Output the [X, Y] coordinate of the center of the cell containing the given text.  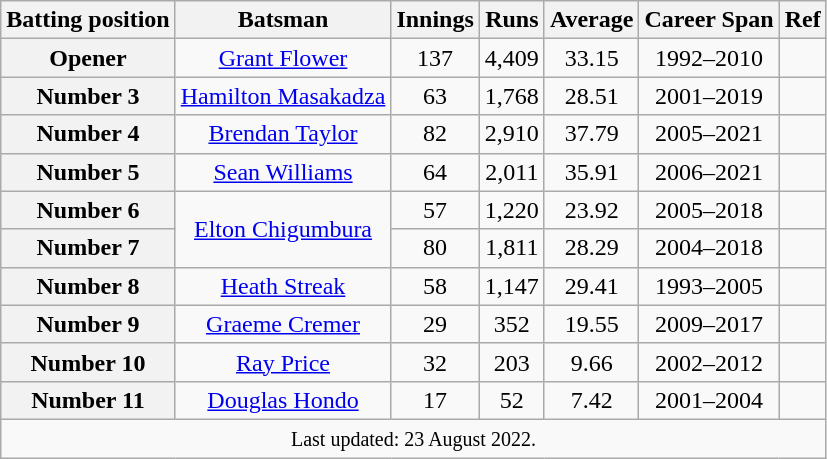
17 [435, 400]
Douglas Hondo [283, 400]
52 [512, 400]
Ray Price [283, 362]
Runs [512, 20]
2001–2019 [709, 96]
2004–2018 [709, 248]
Hamilton Masakadza [283, 96]
29 [435, 324]
2,011 [512, 172]
28.29 [592, 248]
Number 9 [88, 324]
1992–2010 [709, 58]
33.15 [592, 58]
19.55 [592, 324]
Elton Chigumbura [283, 229]
Number 11 [88, 400]
57 [435, 210]
Number 7 [88, 248]
37.79 [592, 134]
23.92 [592, 210]
1,147 [512, 286]
64 [435, 172]
Opener [88, 58]
2001–2004 [709, 400]
Number 3 [88, 96]
9.66 [592, 362]
203 [512, 362]
2002–2012 [709, 362]
Heath Streak [283, 286]
137 [435, 58]
1993–2005 [709, 286]
2005–2018 [709, 210]
Sean Williams [283, 172]
1,768 [512, 96]
Ref [802, 20]
58 [435, 286]
80 [435, 248]
Batsman [283, 20]
82 [435, 134]
Batting position [88, 20]
Last updated: 23 August 2022. [414, 438]
Number 5 [88, 172]
Average [592, 20]
1,811 [512, 248]
Graeme Cremer [283, 324]
2005–2021 [709, 134]
35.91 [592, 172]
Brendan Taylor [283, 134]
1,220 [512, 210]
4,409 [512, 58]
352 [512, 324]
7.42 [592, 400]
Grant Flower [283, 58]
29.41 [592, 286]
Number 4 [88, 134]
2,910 [512, 134]
63 [435, 96]
Innings [435, 20]
2006–2021 [709, 172]
32 [435, 362]
Career Span [709, 20]
Number 6 [88, 210]
Number 8 [88, 286]
Number 10 [88, 362]
2009–2017 [709, 324]
28.51 [592, 96]
